Output the (x, y) coordinate of the center of the cell containing the given text.  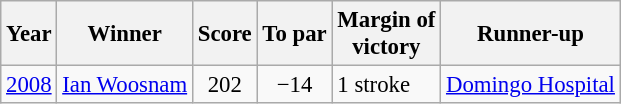
Winner (125, 34)
−14 (294, 85)
Margin ofvictory (386, 34)
Year (29, 34)
202 (224, 85)
Domingo Hospital (531, 85)
Runner-up (531, 34)
Score (224, 34)
2008 (29, 85)
Ian Woosnam (125, 85)
1 stroke (386, 85)
To par (294, 34)
